Find where the given text appears and provide that cell's center as (X, Y) coordinate. 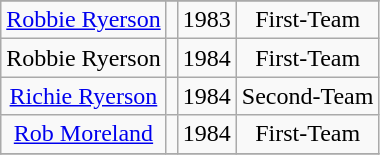
1983 (206, 20)
Second-Team (308, 96)
Richie Ryerson (84, 96)
Rob Moreland (84, 134)
